From the cell containing the given text, extract its center point as (X, Y) coordinate. 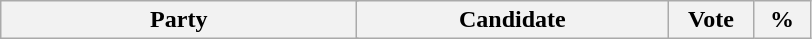
% (782, 20)
Candidate (512, 20)
Party (179, 20)
Vote (711, 20)
